Provide the (X, Y) coordinate of the cell's center where the given text is located.  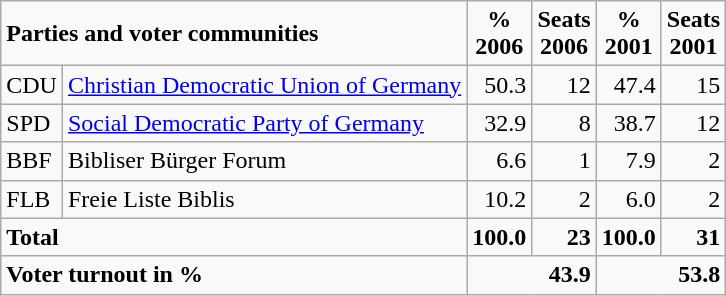
Seats2006 (564, 34)
Christian Democratic Union of Germany (264, 85)
43.9 (532, 275)
6.0 (628, 199)
47.4 (628, 85)
38.7 (628, 123)
53.8 (660, 275)
CDU (32, 85)
15 (693, 85)
23 (564, 237)
Total (234, 237)
7.9 (628, 161)
1 (564, 161)
SPD (32, 123)
10.2 (500, 199)
Social Democratic Party of Germany (264, 123)
6.6 (500, 161)
BBF (32, 161)
%2001 (628, 34)
Parties and voter communities (234, 34)
FLB (32, 199)
%2006 (500, 34)
Voter turnout in % (234, 275)
Bibliser Bürger Forum (264, 161)
32.9 (500, 123)
Freie Liste Biblis (264, 199)
50.3 (500, 85)
8 (564, 123)
31 (693, 237)
Seats2001 (693, 34)
